Identify which cell holds the provided text, then report its [x, y] central coordinate. 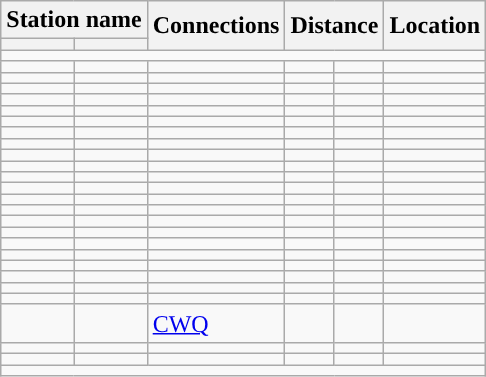
Distance [334, 26]
Station name [74, 20]
CWQ [216, 323]
Location [435, 26]
Connections [216, 26]
